Output the (X, Y) coordinate of the center of the cell containing the given text.  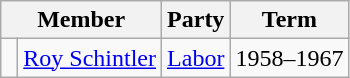
Party (196, 20)
1958–1967 (290, 58)
Member (82, 20)
Term (290, 20)
Labor (196, 58)
Roy Schintler (90, 58)
